Return (x, y) of the center of cell containing provided text 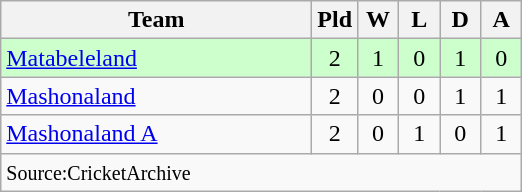
Pld (335, 20)
Mashonaland (156, 96)
Source:CricketArchive (262, 172)
A (502, 20)
Team (156, 20)
L (420, 20)
Matabeleland (156, 58)
Mashonaland A (156, 134)
W (378, 20)
D (460, 20)
